Search for the cell housing the specified text and yield its (x, y) center coordinate. 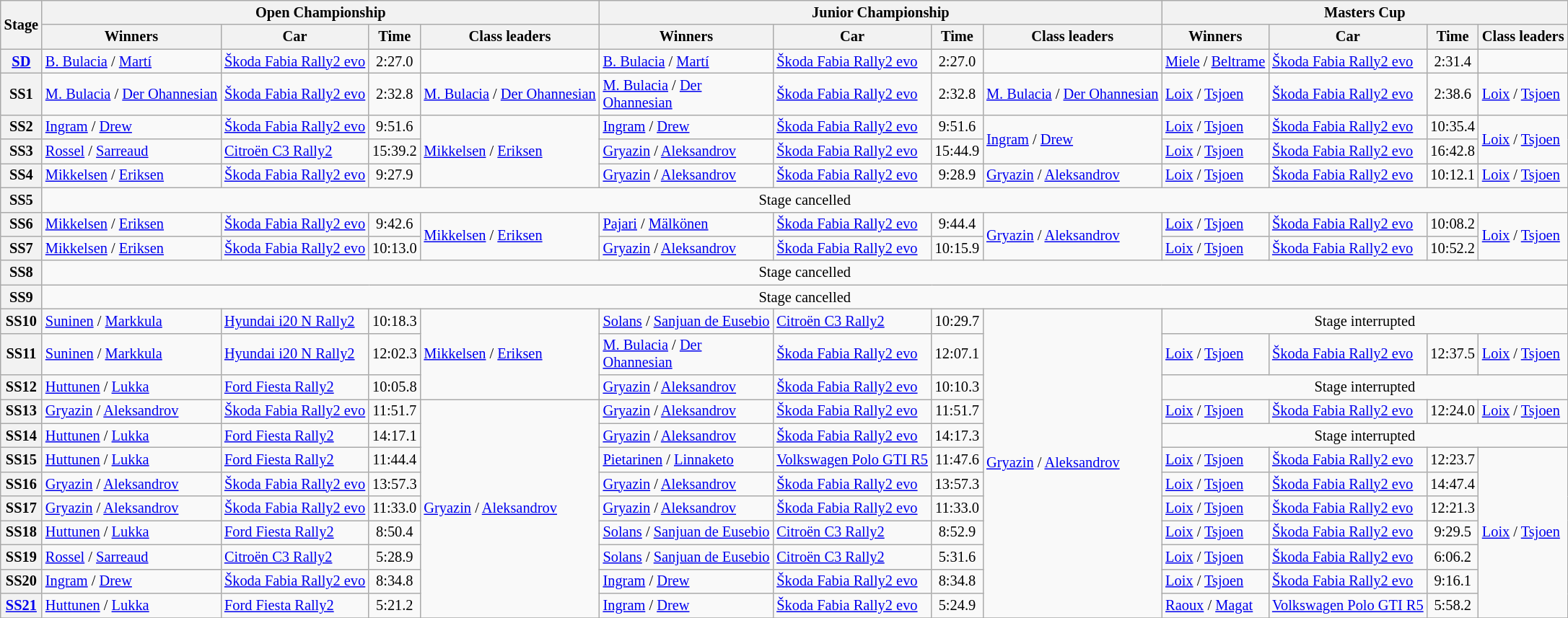
10:18.3 (394, 321)
SS12 (22, 387)
10:52.2 (1452, 248)
SS15 (22, 459)
10:08.2 (1452, 224)
14:17.3 (957, 436)
SS6 (22, 224)
11:47.6 (957, 459)
14:47.4 (1452, 484)
SS17 (22, 508)
SS16 (22, 484)
SS4 (22, 175)
5:24.9 (957, 605)
11:44.4 (394, 459)
5:58.2 (1452, 605)
5:21.2 (394, 605)
9:16.1 (1452, 581)
SS7 (22, 248)
SS21 (22, 605)
10:05.8 (394, 387)
SD (22, 61)
16:42.8 (1452, 151)
12:21.3 (1452, 508)
9:27.9 (394, 175)
10:15.9 (957, 248)
SS10 (22, 321)
10:12.1 (1452, 175)
15:44.9 (957, 151)
9:42.6 (394, 224)
SS9 (22, 297)
Miele / Beltrame (1215, 61)
SS11 (22, 354)
SS5 (22, 200)
6:06.2 (1452, 557)
12:02.3 (394, 354)
10:10.3 (957, 387)
SS20 (22, 581)
Stage (22, 25)
Raoux / Magat (1215, 605)
2:38.6 (1452, 94)
12:37.5 (1452, 354)
SS3 (22, 151)
8:52.9 (957, 532)
Junior Championship (881, 12)
Pajari / Mälkönen (687, 224)
2:31.4 (1452, 61)
Pietarinen / Linnaketo (687, 459)
12:24.0 (1452, 411)
15:39.2 (394, 151)
Masters Cup (1365, 12)
SS19 (22, 557)
14:17.1 (394, 436)
5:28.9 (394, 557)
9:28.9 (957, 175)
10:29.7 (957, 321)
9:29.5 (1452, 532)
5:31.6 (957, 557)
12:07.1 (957, 354)
9:44.4 (957, 224)
Open Championship (320, 12)
10:35.4 (1452, 127)
SS14 (22, 436)
10:13.0 (394, 248)
8:50.4 (394, 532)
SS13 (22, 411)
SS8 (22, 273)
SS1 (22, 94)
12:23.7 (1452, 459)
SS2 (22, 127)
SS18 (22, 532)
